From the cell containing the given text, extract its center point as (x, y) coordinate. 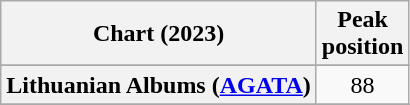
Peakposition (362, 34)
Lithuanian Albums (AGATA) (159, 85)
88 (362, 85)
Chart (2023) (159, 34)
